Pinpoint the cell where the given text exists, returning its [x, y] midpoint coordinate. 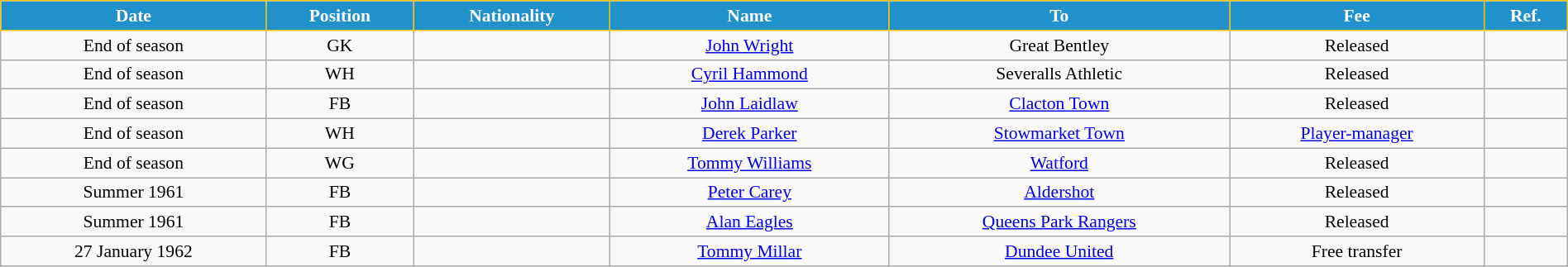
Player-manager [1357, 134]
Alan Eagles [749, 222]
Ref. [1525, 16]
Aldershot [1059, 193]
Name [749, 16]
John Laidlaw [749, 104]
Derek Parker [749, 134]
Great Bentley [1059, 45]
Severalls Athletic [1059, 74]
27 January 1962 [134, 251]
Tommy Millar [749, 251]
Fee [1357, 16]
Queens Park Rangers [1059, 222]
Clacton Town [1059, 104]
GK [340, 45]
Tommy Williams [749, 163]
Dundee United [1059, 251]
WG [340, 163]
Stowmarket Town [1059, 134]
Free transfer [1357, 251]
John Wright [749, 45]
Cyril Hammond [749, 74]
Position [340, 16]
To [1059, 16]
Nationality [512, 16]
Watford [1059, 163]
Date [134, 16]
Peter Carey [749, 193]
